Scan for the cell matching the given text and deliver its [x, y] coordinate at center. 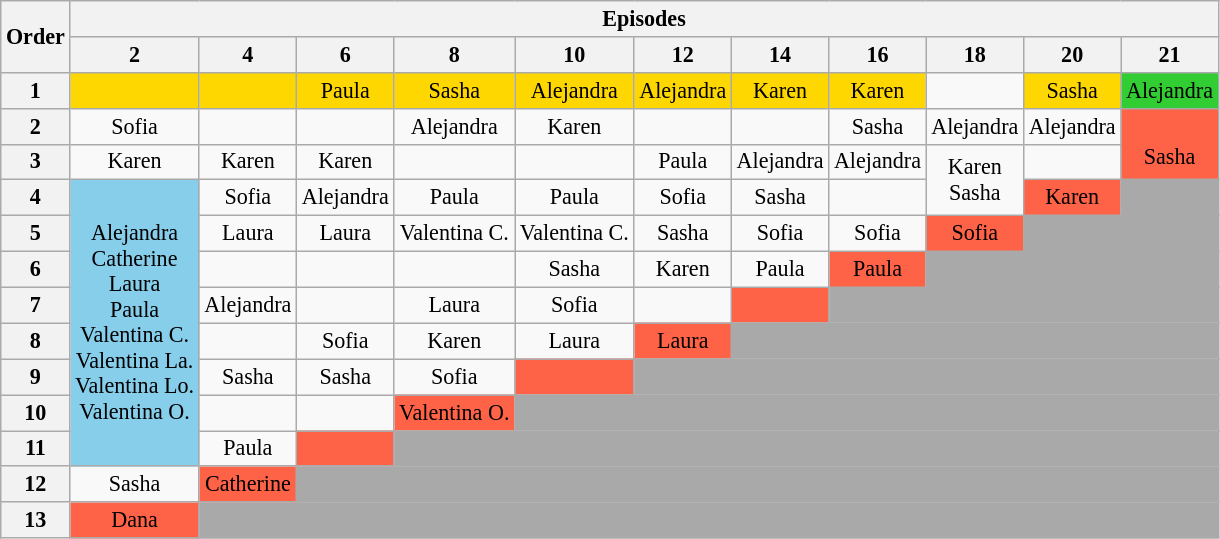
Catherine [248, 484]
3 [36, 162]
5 [36, 233]
9 [36, 377]
Alejandra Catherine Laura Paula Valentina C. Valentina La. Valentina Lo. Valentina O. [134, 323]
18 [974, 54]
Valentina O. [454, 412]
20 [1072, 54]
16 [878, 54]
21 [1170, 54]
1 [36, 90]
13 [36, 520]
11 [36, 448]
Episodes [644, 18]
7 [36, 305]
Dana [134, 520]
KarenSasha [974, 180]
14 [780, 54]
Order [36, 36]
